Pinpoint the cell where the given text exists, returning its [x, y] midpoint coordinate. 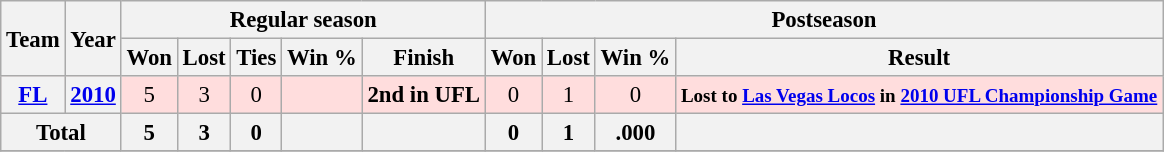
Year [93, 38]
Result [920, 58]
Regular season [303, 20]
2nd in UFL [424, 95]
Finish [424, 58]
Lost to Las Vegas Locos in 2010 UFL Championship Game [920, 95]
.000 [635, 133]
Team [33, 38]
FL [33, 95]
Ties [256, 58]
Postseason [824, 20]
2010 [93, 95]
Total [61, 133]
